Find where the given text appears and provide that cell's center as [X, Y] coordinate. 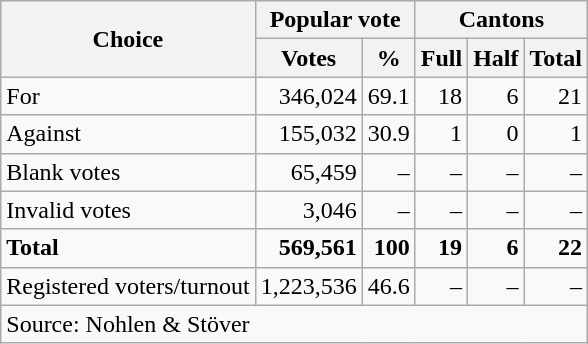
155,032 [308, 134]
Choice [128, 39]
Votes [308, 58]
1,223,536 [308, 286]
Blank votes [128, 172]
3,046 [308, 210]
Registered voters/turnout [128, 286]
Cantons [501, 20]
19 [441, 248]
65,459 [308, 172]
0 [496, 134]
18 [441, 96]
For [128, 96]
69.1 [388, 96]
Against [128, 134]
21 [556, 96]
Popular vote [335, 20]
346,024 [308, 96]
Invalid votes [128, 210]
% [388, 58]
Full [441, 58]
46.6 [388, 286]
30.9 [388, 134]
22 [556, 248]
Source: Nohlen & Stöver [294, 324]
569,561 [308, 248]
100 [388, 248]
Half [496, 58]
